Extract the (x, y) coordinate from the center of the cell holding the provided text.  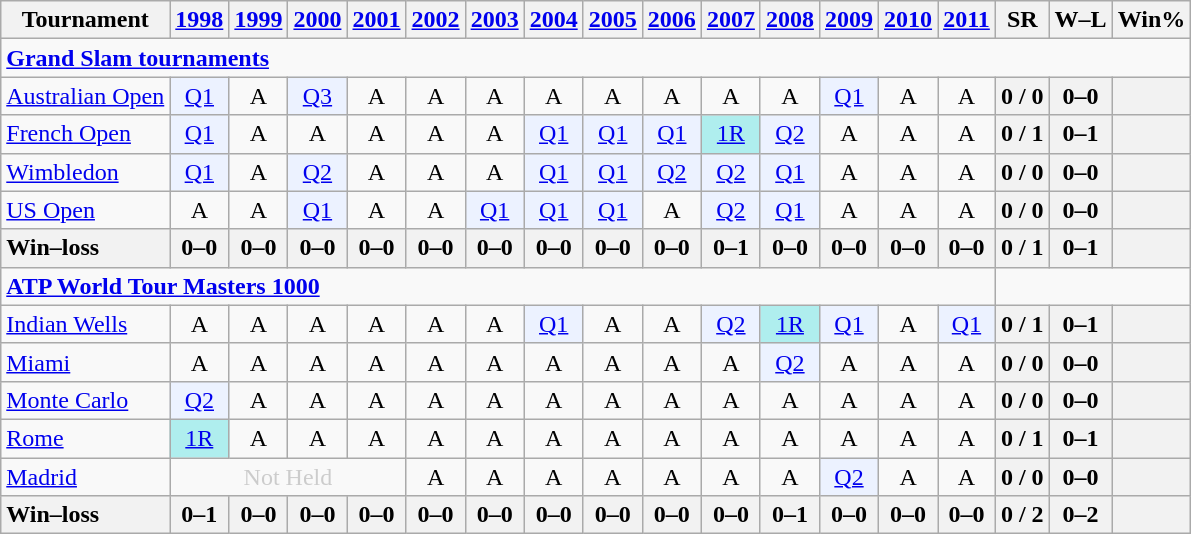
Rome (86, 438)
2006 (672, 20)
1998 (200, 20)
SR (1022, 20)
2008 (790, 20)
2010 (908, 20)
2007 (730, 20)
2003 (494, 20)
2009 (848, 20)
Madrid (86, 477)
Win% (1152, 20)
US Open (86, 210)
ATP World Tour Masters 1000 (498, 286)
Miami (86, 362)
2001 (376, 20)
2000 (318, 20)
1999 (258, 20)
Grand Slam tournaments (596, 58)
Indian Wells (86, 324)
2005 (612, 20)
Wimbledon (86, 172)
Not Held (288, 477)
Q3 (318, 96)
2002 (436, 20)
2011 (967, 20)
0–2 (1080, 515)
Monte Carlo (86, 400)
2004 (554, 20)
French Open (86, 134)
W–L (1080, 20)
0 / 2 (1022, 515)
Australian Open (86, 96)
Tournament (86, 20)
